Identify which cell holds the provided text, then report its (x, y) central coordinate. 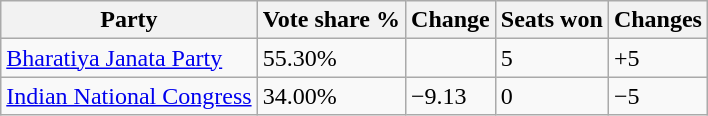
5 (552, 58)
−9.13 (451, 96)
Vote share % (331, 20)
Changes (658, 20)
+5 (658, 58)
Bharatiya Janata Party (129, 58)
55.30% (331, 58)
34.00% (331, 96)
Party (129, 20)
−5 (658, 96)
Indian National Congress (129, 96)
0 (552, 96)
Change (451, 20)
Seats won (552, 20)
